Scan for the cell matching the given text and deliver its (X, Y) coordinate at center. 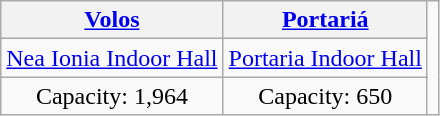
Nea Ionia Indoor Hall (112, 58)
Capacity: 1,964 (112, 96)
Portaria Indoor Hall (325, 58)
Capacity: 650 (325, 96)
Volos (112, 20)
Portariá (325, 20)
